Determine the [x, y] coordinate at the center of the cell enclosing the given text.  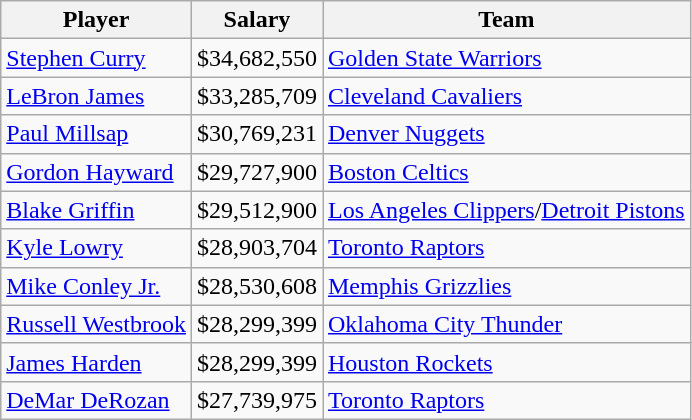
Denver Nuggets [506, 134]
$30,769,231 [256, 134]
LeBron James [96, 96]
$33,285,709 [256, 96]
$34,682,550 [256, 58]
Mike Conley Jr. [96, 286]
Kyle Lowry [96, 248]
James Harden [96, 362]
Oklahoma City Thunder [506, 324]
Memphis Grizzlies [506, 286]
Player [96, 20]
Golden State Warriors [506, 58]
$29,727,900 [256, 172]
$29,512,900 [256, 210]
Houston Rockets [506, 362]
$28,903,704 [256, 248]
DeMar DeRozan [96, 400]
$27,739,975 [256, 400]
Boston Celtics [506, 172]
Team [506, 20]
Gordon Hayward [96, 172]
$28,530,608 [256, 286]
Russell Westbrook [96, 324]
Paul Millsap [96, 134]
Stephen Curry [96, 58]
Los Angeles Clippers/Detroit Pistons [506, 210]
Salary [256, 20]
Blake Griffin [96, 210]
Cleveland Cavaliers [506, 96]
